Return the (X, Y) coordinate for the center point of the cell that contains the specified text.  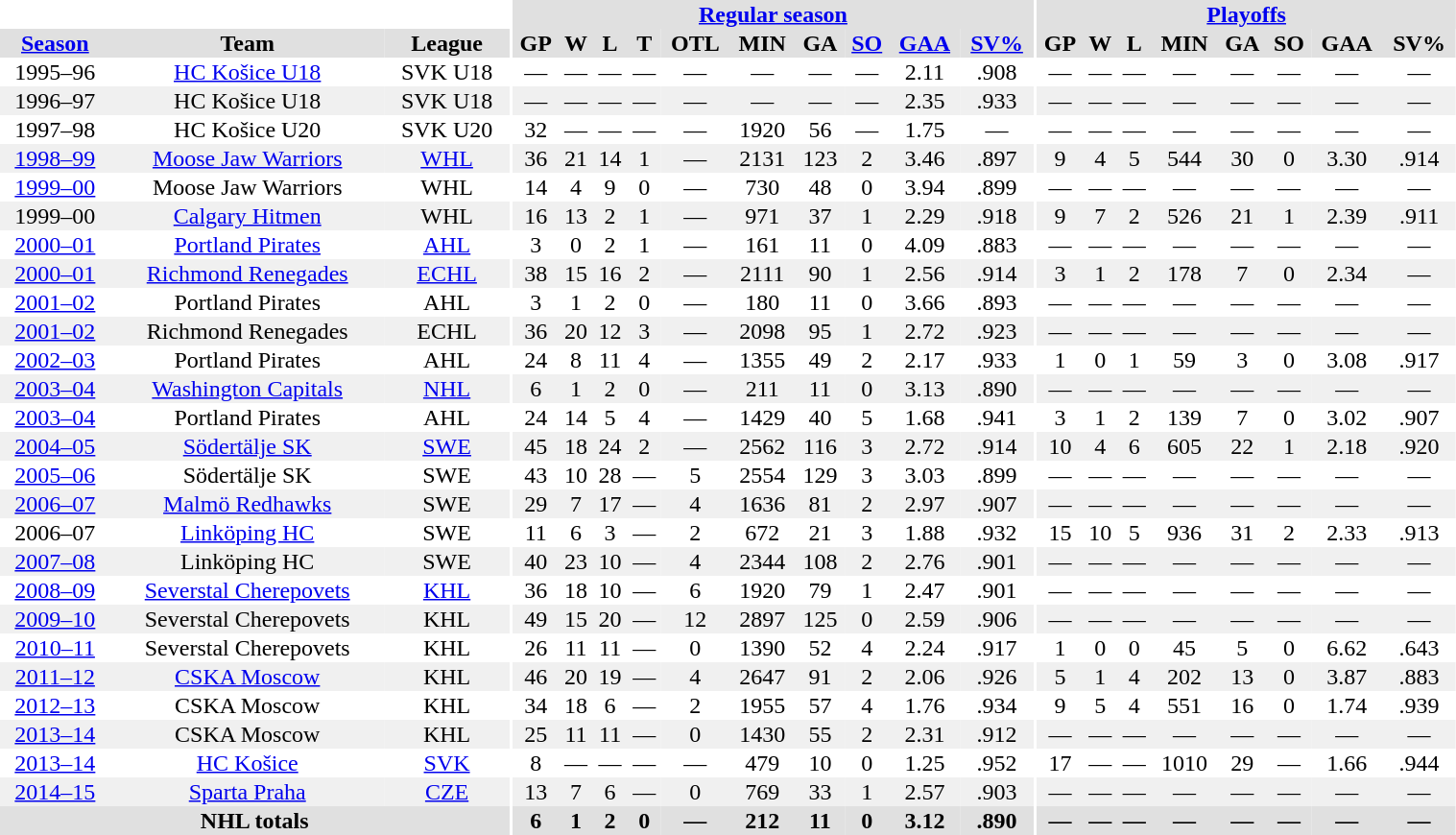
.932 (997, 533)
3.12 (924, 821)
Season (56, 43)
2.24 (924, 648)
38 (536, 274)
NHL (447, 389)
3.94 (924, 187)
52 (820, 648)
48 (820, 187)
League (447, 43)
2.34 (1347, 274)
1955 (762, 705)
.912 (997, 734)
NHL totals (254, 821)
202 (1184, 677)
479 (762, 763)
3.87 (1347, 677)
43 (536, 475)
Playoffs (1247, 14)
.913 (1419, 533)
.897 (997, 158)
34 (536, 705)
HC Košice (248, 763)
1996–97 (56, 101)
211 (762, 389)
OTL (695, 43)
Calgary Hitmen (248, 216)
2005–06 (56, 475)
108 (820, 561)
2562 (762, 446)
971 (762, 216)
2131 (762, 158)
2897 (762, 619)
57 (820, 705)
2647 (762, 677)
59 (1184, 360)
139 (1184, 417)
2.47 (924, 590)
3.02 (1347, 417)
1430 (762, 734)
4.09 (924, 245)
3.46 (924, 158)
2.56 (924, 274)
730 (762, 187)
25 (536, 734)
.911 (1419, 216)
1.66 (1347, 763)
79 (820, 590)
.944 (1419, 763)
.952 (997, 763)
1.25 (924, 763)
26 (536, 648)
123 (820, 158)
HC Košice U20 (248, 130)
3.08 (1347, 360)
2.06 (924, 677)
.918 (997, 216)
32 (536, 130)
1.68 (924, 417)
116 (820, 446)
936 (1184, 533)
Regular season (773, 14)
1.74 (1347, 705)
SVK (447, 763)
2098 (762, 331)
3.13 (924, 389)
1355 (762, 360)
3.66 (924, 302)
.923 (997, 331)
2.11 (924, 72)
28 (610, 475)
161 (762, 245)
526 (1184, 216)
56 (820, 130)
2.29 (924, 216)
.926 (997, 677)
.939 (1419, 705)
1998–99 (56, 158)
605 (1184, 446)
2002–03 (56, 360)
2.33 (1347, 533)
Sparta Praha (248, 792)
1390 (762, 648)
2.76 (924, 561)
544 (1184, 158)
1.88 (924, 533)
55 (820, 734)
2009–10 (56, 619)
Team (248, 43)
90 (820, 274)
2.31 (924, 734)
46 (536, 677)
SVK U20 (447, 130)
2.57 (924, 792)
125 (820, 619)
1995–96 (56, 72)
2004–05 (56, 446)
81 (820, 504)
2008–09 (56, 590)
1636 (762, 504)
1.75 (924, 130)
Malmö Redhawks (248, 504)
212 (762, 821)
.908 (997, 72)
1.76 (924, 705)
3.30 (1347, 158)
551 (1184, 705)
91 (820, 677)
769 (762, 792)
22 (1242, 446)
2011–12 (56, 677)
2.17 (924, 360)
37 (820, 216)
129 (820, 475)
23 (576, 561)
.893 (997, 302)
CZE (447, 792)
2.59 (924, 619)
.934 (997, 705)
6.62 (1347, 648)
95 (820, 331)
2.18 (1347, 446)
2010–11 (56, 648)
2007–08 (56, 561)
19 (610, 677)
2111 (762, 274)
30 (1242, 158)
3.03 (924, 475)
33 (820, 792)
672 (762, 533)
Washington Capitals (248, 389)
2554 (762, 475)
1010 (1184, 763)
2012–13 (56, 705)
.941 (997, 417)
180 (762, 302)
.643 (1419, 648)
2344 (762, 561)
2.35 (924, 101)
2.97 (924, 504)
2.39 (1347, 216)
2014–15 (56, 792)
1997–98 (56, 130)
T (644, 43)
31 (1242, 533)
.906 (997, 619)
.920 (1419, 446)
.903 (997, 792)
1429 (762, 417)
178 (1184, 274)
